Scan for the cell matching the given text and deliver its (x, y) coordinate at center. 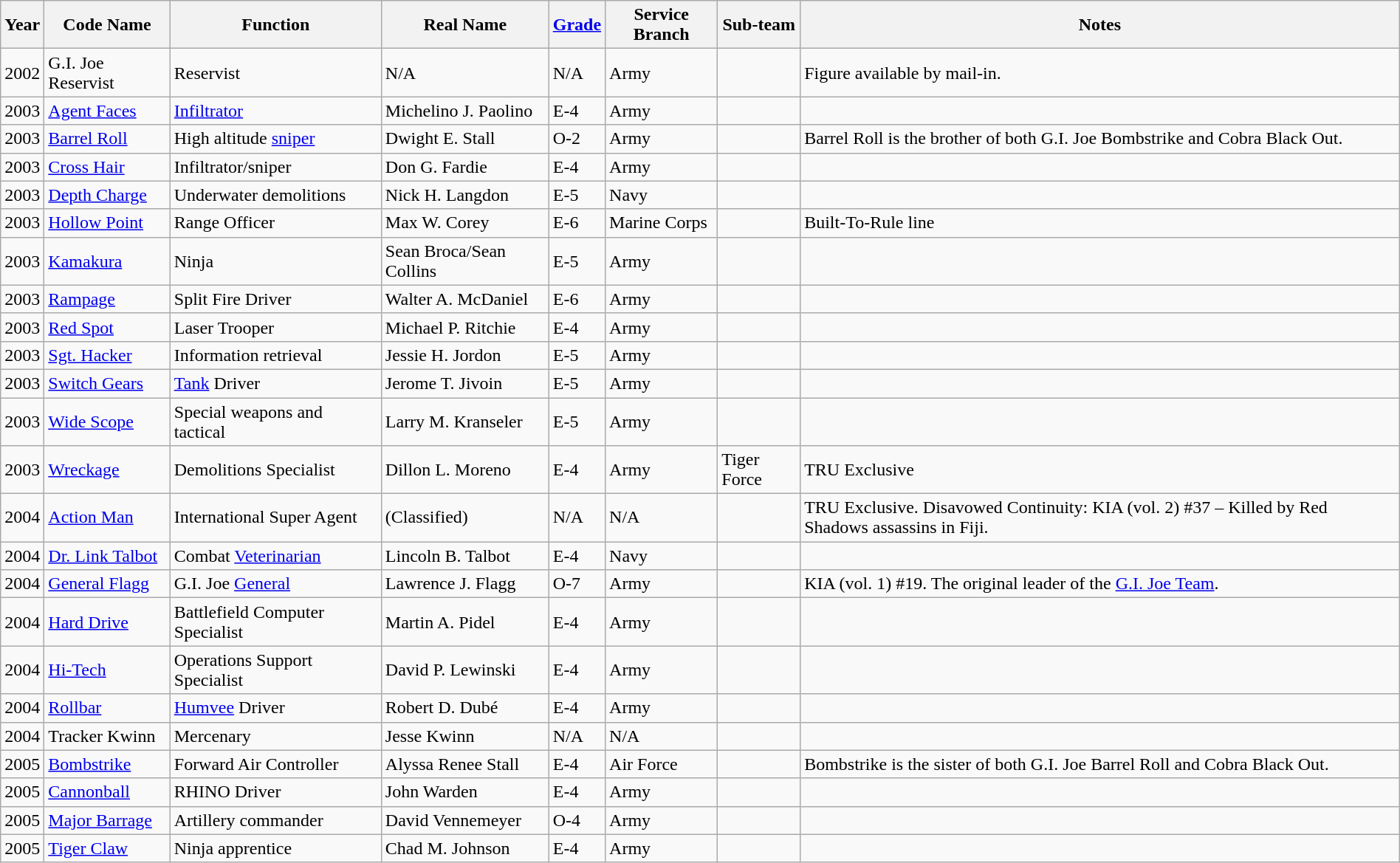
Action Man (107, 518)
High altitude sniper (275, 139)
Laser Trooper (275, 327)
Michael P. Ritchie (465, 327)
General Flagg (107, 584)
Notes (1100, 25)
Air Force (662, 764)
Dwight E. Stall (465, 139)
Larry M. Kranseler (465, 421)
Marine Corps (662, 223)
Bombstrike (107, 764)
Sub-team (759, 25)
Wide Scope (107, 421)
O-7 (577, 584)
O-4 (577, 820)
Real Name (465, 25)
Service Branch (662, 25)
John Warden (465, 792)
G.I. Joe Reservist (107, 72)
Agent Faces (107, 111)
Jessie H. Jordon (465, 355)
Built-To-Rule line (1100, 223)
Figure available by mail-in. (1100, 72)
Walter A. McDaniel (465, 299)
Tiger Force (759, 470)
Max W. Corey (465, 223)
Tank Driver (275, 383)
Cross Hair (107, 167)
David P. Lewinski (465, 670)
Tiger Claw (107, 848)
Major Barrage (107, 820)
Dillon L. Moreno (465, 470)
David Vennemeyer (465, 820)
Wreckage (107, 470)
Bombstrike is the sister of both G.I. Joe Barrel Roll and Cobra Black Out. (1100, 764)
Jerome T. Jivoin (465, 383)
Depth Charge (107, 195)
Grade (577, 25)
Forward Air Controller (275, 764)
Hollow Point (107, 223)
Lawrence J. Flagg (465, 584)
Kamakura (107, 261)
Dr. Link Talbot (107, 556)
Don G. Fardie (465, 167)
Mercenary (275, 736)
Hi-Tech (107, 670)
Sean Broca/Sean Collins (465, 261)
Demolitions Specialist (275, 470)
Infiltrator (275, 111)
Infiltrator/sniper (275, 167)
RHINO Driver (275, 792)
Year (22, 25)
Rampage (107, 299)
Rollbar (107, 708)
Combat Veterinarian (275, 556)
Barrel Roll is the brother of both G.I. Joe Bombstrike and Cobra Black Out. (1100, 139)
Chad M. Johnson (465, 848)
Underwater demolitions (275, 195)
Michelino J. Paolino (465, 111)
Martin A. Pidel (465, 622)
Barrel Roll (107, 139)
Ninja (275, 261)
Battlefield Computer Specialist (275, 622)
Code Name (107, 25)
Special weapons and tactical (275, 421)
Switch Gears (107, 383)
G.I. Joe General (275, 584)
2002 (22, 72)
Sgt. Hacker (107, 355)
TRU Exclusive. Disavowed Continuity: KIA (vol. 2) #37 – Killed by Red Shadows assassins in Fiji. (1100, 518)
Jesse Kwinn (465, 736)
Split Fire Driver (275, 299)
O-2 (577, 139)
Range Officer (275, 223)
KIA (vol. 1) #19. The original leader of the G.I. Joe Team. (1100, 584)
Cannonball (107, 792)
Lincoln B. Talbot (465, 556)
Alyssa Renee Stall (465, 764)
Hard Drive (107, 622)
(Classified) (465, 518)
Artillery commander (275, 820)
TRU Exclusive (1100, 470)
Operations Support Specialist (275, 670)
Tracker Kwinn (107, 736)
Reservist (275, 72)
Red Spot (107, 327)
Robert D. Dubé (465, 708)
International Super Agent (275, 518)
Ninja apprentice (275, 848)
Nick H. Langdon (465, 195)
Information retrieval (275, 355)
Humvee Driver (275, 708)
Function (275, 25)
